Scan for the cell matching the given text and deliver its [x, y] coordinate at center. 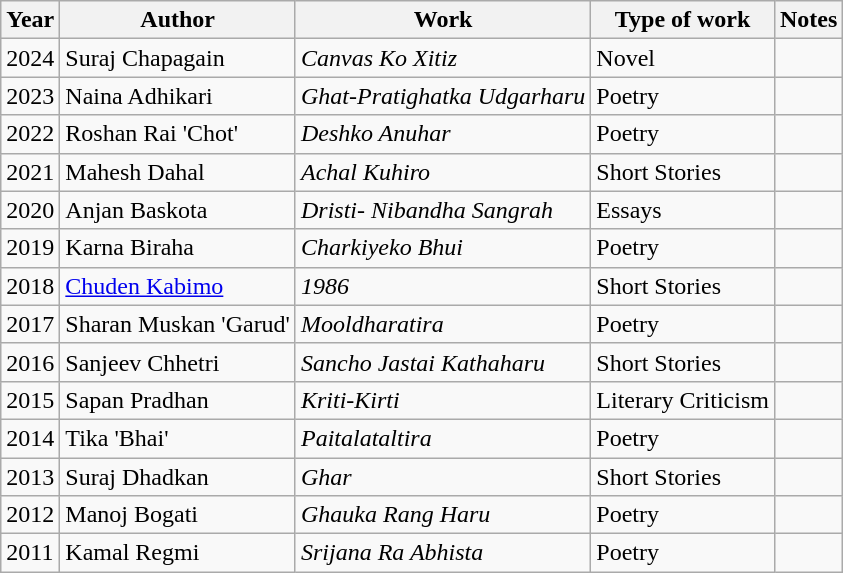
Ghar [442, 477]
2015 [30, 400]
2023 [30, 96]
2016 [30, 362]
Notes [808, 20]
2024 [30, 58]
2011 [30, 553]
Tika 'Bhai' [178, 438]
Mahesh Dahal [178, 172]
2018 [30, 286]
Suraj Chapagain [178, 58]
Dristi- Nibandha Sangrah [442, 210]
Manoj Bogati [178, 515]
Year [30, 20]
Anjan Baskota [178, 210]
Mooldharatira [442, 324]
Chuden Kabimo [178, 286]
Paitalataltira [442, 438]
Kriti-Kirti [442, 400]
Work [442, 20]
2014 [30, 438]
Sancho Jastai Kathaharu [442, 362]
Roshan Rai 'Chot' [178, 134]
Ghat-Pratighatka Udgarharu [442, 96]
Achal Kuhiro [442, 172]
Novel [683, 58]
Canvas Ko Xitiz [442, 58]
Ghauka Rang Haru [442, 515]
2019 [30, 248]
Sanjeev Chhetri [178, 362]
Sapan Pradhan [178, 400]
2012 [30, 515]
Author [178, 20]
2022 [30, 134]
Sharan Muskan 'Garud' [178, 324]
Naina Adhikari [178, 96]
2020 [30, 210]
Charkiyeko Bhui [442, 248]
1986 [442, 286]
2017 [30, 324]
Literary Criticism [683, 400]
Essays [683, 210]
Srijana Ra Abhista [442, 553]
2013 [30, 477]
2021 [30, 172]
Suraj Dhadkan [178, 477]
Deshko Anuhar [442, 134]
Karna Biraha [178, 248]
Type of work [683, 20]
Kamal Regmi [178, 553]
